Capture the cell that displays the provided text and extract its [X, Y] central coordinate. 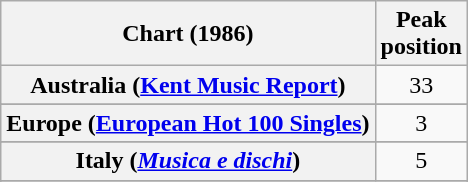
3 [421, 123]
Italy (Musica e dischi) [188, 161]
Europe (European Hot 100 Singles) [188, 123]
Chart (1986) [188, 34]
5 [421, 161]
33 [421, 85]
Australia (Kent Music Report) [188, 85]
Peakposition [421, 34]
